Search for the cell housing the specified text and yield its (x, y) center coordinate. 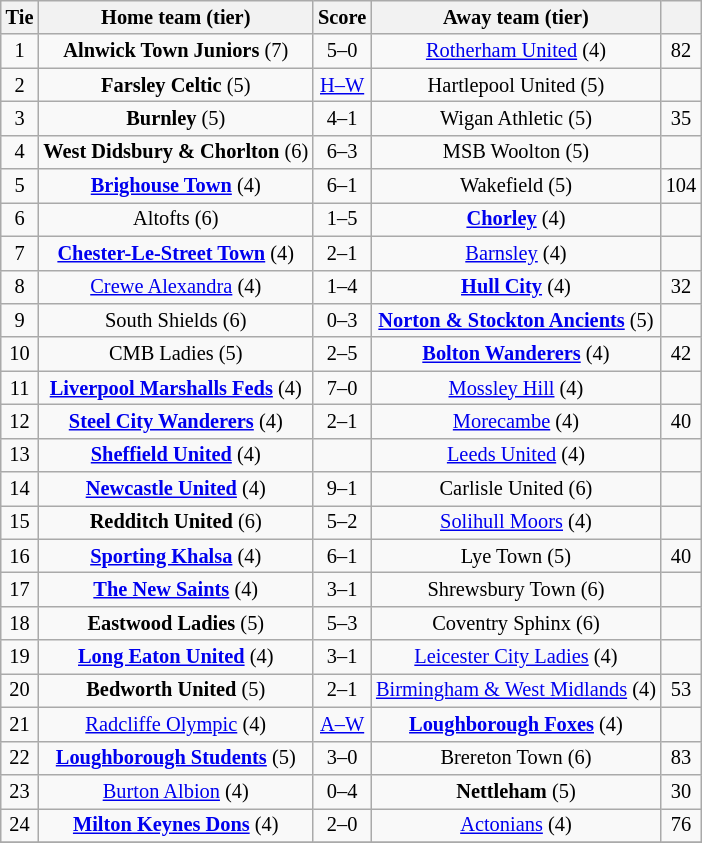
Shrewsbury Town (6) (516, 589)
104 (681, 186)
Nettleham (5) (516, 791)
Bolton Wanderers (4) (516, 354)
35 (681, 118)
13 (20, 455)
Bedworth United (5) (176, 690)
Barnsley (4) (516, 253)
82 (681, 51)
Wakefield (5) (516, 186)
0–3 (342, 320)
CMB Ladies (5) (176, 354)
7–0 (342, 388)
Redditch United (6) (176, 522)
H–W (342, 85)
A–W (342, 724)
83 (681, 758)
12 (20, 421)
6 (20, 219)
Leicester City Ladies (4) (516, 657)
Loughborough Students (5) (176, 758)
4 (20, 152)
5–3 (342, 623)
Crewe Alexandra (4) (176, 287)
South Shields (6) (176, 320)
Radcliffe Olympic (4) (176, 724)
76 (681, 825)
0–4 (342, 791)
20 (20, 690)
Eastwood Ladies (5) (176, 623)
6–3 (342, 152)
5 (20, 186)
West Didsbury & Chorlton (6) (176, 152)
Leeds United (4) (516, 455)
Hull City (4) (516, 287)
30 (681, 791)
21 (20, 724)
22 (20, 758)
2 (20, 85)
Burnley (5) (176, 118)
Carlisle United (6) (516, 489)
Lye Town (5) (516, 556)
Brereton Town (6) (516, 758)
Solihull Moors (4) (516, 522)
Sporting Khalsa (4) (176, 556)
Loughborough Foxes (4) (516, 724)
3 (20, 118)
Chester-Le-Street Town (4) (176, 253)
18 (20, 623)
Score (342, 17)
9 (20, 320)
8 (20, 287)
Morecambe (4) (516, 421)
Brighouse Town (4) (176, 186)
Alnwick Town Juniors (7) (176, 51)
Long Eaton United (4) (176, 657)
53 (681, 690)
4–1 (342, 118)
17 (20, 589)
5–2 (342, 522)
11 (20, 388)
14 (20, 489)
Wigan Athletic (5) (516, 118)
Away team (tier) (516, 17)
2–5 (342, 354)
Chorley (4) (516, 219)
Actonians (4) (516, 825)
Farsley Celtic (5) (176, 85)
Tie (20, 17)
Rotherham United (4) (516, 51)
Sheffield United (4) (176, 455)
Mossley Hill (4) (516, 388)
MSB Woolton (5) (516, 152)
Hartlepool United (5) (516, 85)
32 (681, 287)
Home team (tier) (176, 17)
Liverpool Marshalls Feds (4) (176, 388)
16 (20, 556)
42 (681, 354)
Burton Albion (4) (176, 791)
10 (20, 354)
19 (20, 657)
9–1 (342, 489)
3–0 (342, 758)
1 (20, 51)
1–5 (342, 219)
Newcastle United (4) (176, 489)
Coventry Sphinx (6) (516, 623)
Altofts (6) (176, 219)
Steel City Wanderers (4) (176, 421)
24 (20, 825)
2–0 (342, 825)
The New Saints (4) (176, 589)
7 (20, 253)
1–4 (342, 287)
23 (20, 791)
5–0 (342, 51)
Norton & Stockton Ancients (5) (516, 320)
15 (20, 522)
Birmingham & West Midlands (4) (516, 690)
Milton Keynes Dons (4) (176, 825)
